Return [X, Y] of the center of cell containing provided text 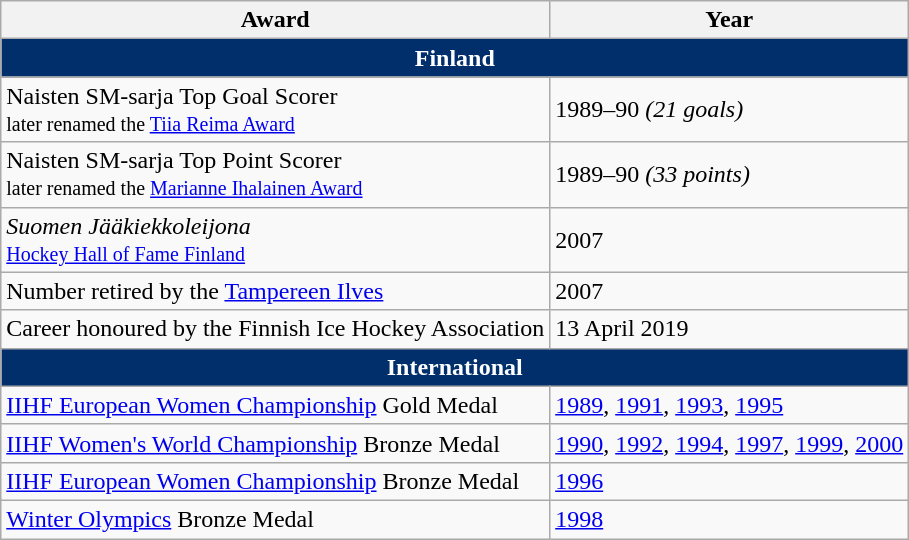
Finland [455, 58]
IIHF European Women Championship Bronze Medal [276, 481]
13 April 2019 [730, 329]
1996 [730, 481]
1998 [730, 519]
Naisten SM-sarja Top Goal Scorerlater renamed the Tiia Reima Award [276, 110]
International [455, 367]
Suomen JääkiekkoleijonaHockey Hall of Fame Finland [276, 240]
Naisten SM-sarja Top Point Scorerlater renamed the Marianne Ihalainen Award [276, 174]
IIHF European Women Championship Gold Medal [276, 405]
Career honoured by the Finnish Ice Hockey Association [276, 329]
1989–90 (33 points) [730, 174]
1989–90 (21 goals) [730, 110]
1990, 1992, 1994, 1997, 1999, 2000 [730, 443]
Number retired by the Tampereen Ilves [276, 291]
IIHF Women's World Championship Bronze Medal [276, 443]
Award [276, 20]
Year [730, 20]
Winter Olympics Bronze Medal [276, 519]
1989, 1991, 1993, 1995 [730, 405]
